Return (X, Y) of the center of cell containing provided text 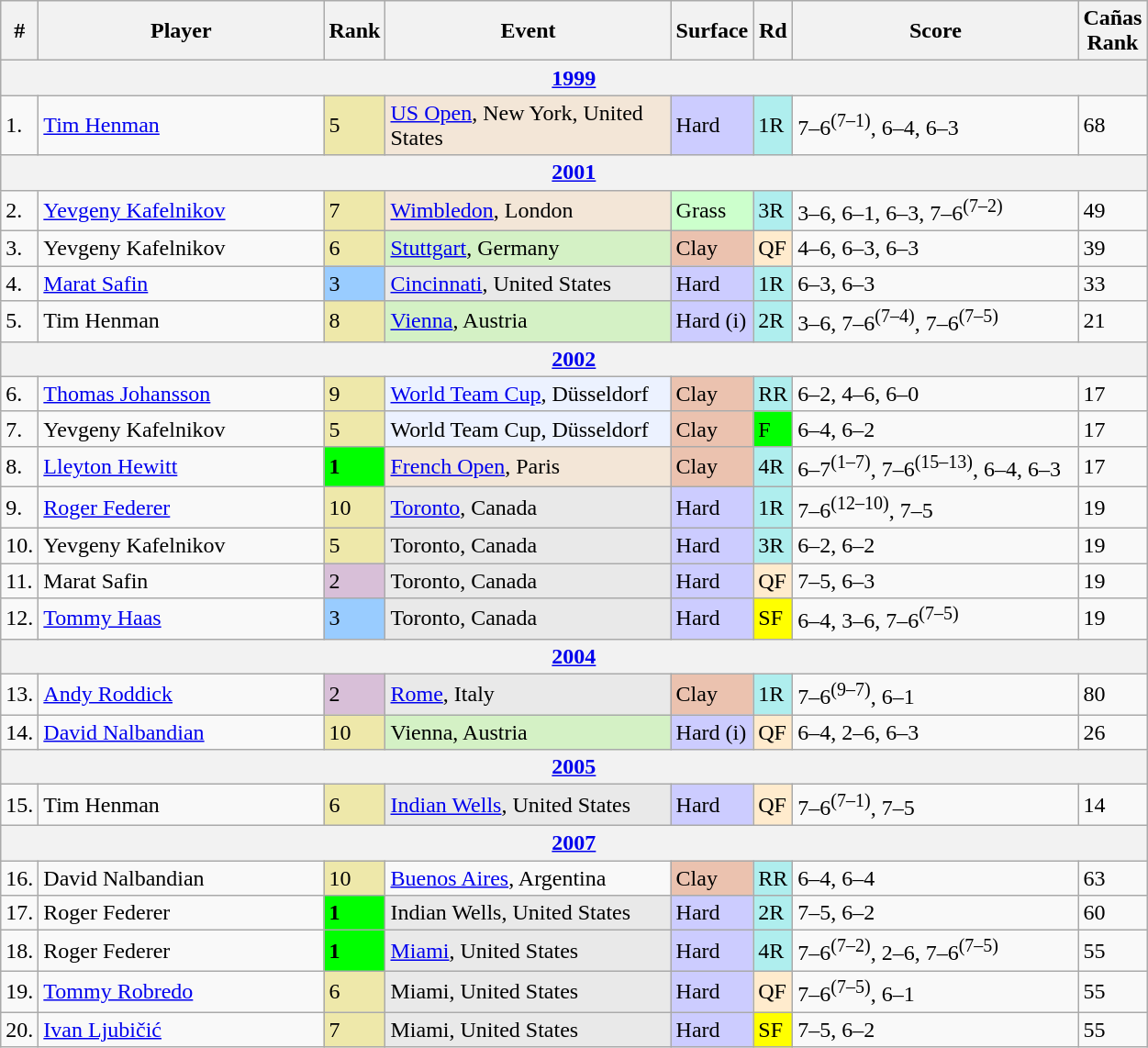
10. (20, 546)
7–6(7–5), 6–1 (936, 991)
63 (1112, 878)
Surface (712, 31)
15. (20, 806)
8 (354, 321)
Buenos Aires, Argentina (529, 878)
2005 (574, 767)
Thomas Johansson (182, 394)
3. (20, 249)
Andy Roddick (182, 694)
7–6(7–1), 7–5 (936, 806)
2002 (574, 359)
8. (20, 466)
6–4, 6–4 (936, 878)
2001 (574, 173)
French Open, Paris (529, 466)
39 (1112, 249)
60 (1112, 913)
68 (1112, 125)
6–2, 6–2 (936, 546)
13. (20, 694)
2007 (574, 843)
7–6(7–2), 2–6, 7–6(7–5) (936, 951)
Lleyton Hewitt (182, 466)
2. (20, 211)
26 (1112, 732)
1999 (574, 78)
9. (20, 508)
Rome, Italy (529, 694)
US Open, New York, United States (529, 125)
4–6, 6–3, 6–3 (936, 249)
7–6(12–10), 7–5 (936, 508)
# (20, 31)
Tommy Haas (182, 619)
6–4, 3–6, 7–6(7–5) (936, 619)
Rank (354, 31)
3–6, 7–6(7–4), 7–6(7–5) (936, 321)
33 (1112, 284)
6–4, 6–2 (936, 429)
14. (20, 732)
5. (20, 321)
9 (354, 394)
Event (529, 31)
7. (20, 429)
1. (20, 125)
Cincinnati, United States (529, 284)
Player (182, 31)
2004 (574, 656)
6–4, 2–6, 6–3 (936, 732)
Score (936, 31)
3–6, 6–1, 6–3, 7–6(7–2) (936, 211)
Grass (712, 211)
Wimbledon, London (529, 211)
18. (20, 951)
16. (20, 878)
49 (1112, 211)
17. (20, 913)
6–7(1–7), 7–6(15–13), 6–4, 6–3 (936, 466)
Rd (773, 31)
Tommy Robredo (182, 991)
7–6(7–1), 6–4, 6–3 (936, 125)
20. (20, 1030)
80 (1112, 694)
F (773, 429)
Ivan Ljubičić (182, 1030)
7–6(9–7), 6–1 (936, 694)
14 (1112, 806)
6–2, 4–6, 6–0 (936, 394)
19. (20, 991)
CañasRank (1112, 31)
7–5, 6–3 (936, 581)
6. (20, 394)
11. (20, 581)
6–3, 6–3 (936, 284)
4. (20, 284)
12. (20, 619)
21 (1112, 321)
Stuttgart, Germany (529, 249)
